Search for the cell housing the specified text and yield its [x, y] center coordinate. 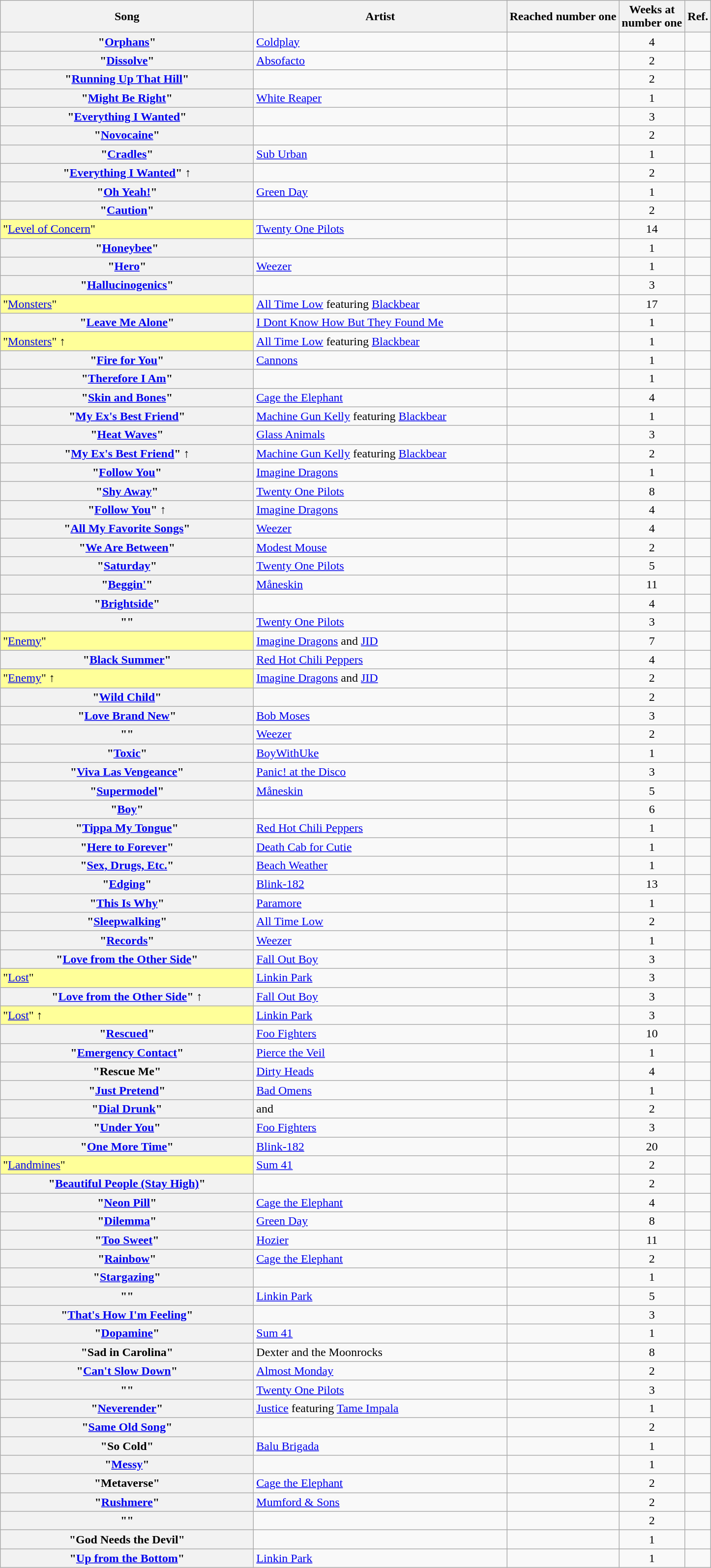
All Time Low [381, 922]
Artist [381, 17]
"Landmines" [127, 1165]
"Sad in Carolina" [127, 1352]
"All My Favorite Songs" [127, 528]
"Rescued" [127, 1034]
6 [652, 809]
"Shy Away" [127, 491]
"Oh Yeah!" [127, 191]
"Same Old Song" [127, 1427]
"Rushmere" [127, 1502]
"Everything I Wanted" [127, 117]
"Follow You" [127, 472]
"Orphans" [127, 42]
Absofacto [381, 60]
13 [652, 884]
Ref. [698, 17]
Modest Mouse [381, 547]
20 [652, 1146]
Beach Weather [381, 866]
"Brightside" [127, 603]
"Beggin'" [127, 585]
"Dissolve" [127, 60]
14 [652, 229]
I Dont Know How But They Found Me [381, 323]
"Skin and Bones" [127, 397]
"Sex, Drugs, Etc." [127, 866]
and [381, 1109]
"Cradles" [127, 154]
"Fire for You" [127, 360]
"Might Be Right" [127, 98]
"Tippa My Tongue" [127, 828]
"Records" [127, 940]
Song [127, 17]
"Lost" ↑ [127, 1015]
10 [652, 1034]
"Dial Drunk" [127, 1109]
"Hero" [127, 267]
Almost Monday [381, 1371]
"That's How I'm Feeling" [127, 1315]
"Dopamine" [127, 1333]
"So Cold" [127, 1446]
"Hallucinogenics" [127, 285]
"Toxic" [127, 753]
"Beautiful People (Stay High)" [127, 1184]
"Too Sweet" [127, 1240]
"Edging" [127, 884]
Dirty Heads [381, 1071]
Balu Brigada [381, 1446]
Pierce the Veil [381, 1053]
"Messy" [127, 1465]
"Everything I Wanted" ↑ [127, 173]
"Monsters" [127, 304]
Weeks atnumber one [652, 17]
Justice featuring Tame Impala [381, 1408]
"Lost" [127, 978]
"Love from the Other Side" ↑ [127, 996]
"Stargazing" [127, 1277]
"Follow You" ↑ [127, 510]
"Love Brand New" [127, 716]
"Level of Concern" [127, 229]
"Leave Me Alone" [127, 323]
"God Needs the Devil" [127, 1539]
Bad Omens [381, 1090]
"Rainbow" [127, 1259]
Panic! at the Disco [381, 772]
"Honeybee" [127, 247]
"Up from the Bottom" [127, 1558]
"We Are Between" [127, 547]
"Just Pretend" [127, 1090]
"Boy" [127, 809]
17 [652, 304]
"Therefore I Am" [127, 379]
BoyWithUke [381, 753]
Glass Animals [381, 435]
Bob Moses [381, 716]
"Rescue Me" [127, 1071]
Sub Urban [381, 154]
"Monsters" ↑ [127, 341]
"Viva Las Vengeance" [127, 772]
"My Ex's Best Friend" ↑ [127, 453]
"Here to Forever" [127, 846]
"Enemy" ↑ [127, 678]
"Novocaine" [127, 135]
"Emergency Contact" [127, 1053]
"Neon Pill" [127, 1203]
"One More Time" [127, 1146]
"Running Up That Hill" [127, 79]
"This Is Why" [127, 903]
"Sleepwalking" [127, 922]
"Caution" [127, 210]
"Love from the Other Side" [127, 959]
White Reaper [381, 98]
"Supermodel" [127, 790]
Paramore [381, 903]
Death Cab for Cutie [381, 846]
"My Ex's Best Friend" [127, 416]
Dexter and the Moonrocks [381, 1352]
Cannons [381, 360]
"Can't Slow Down" [127, 1371]
7 [652, 641]
"Enemy" [127, 641]
"Wild Child" [127, 697]
"Under You" [127, 1127]
"Saturday" [127, 566]
Hozier [381, 1240]
Coldplay [381, 42]
"Heat Waves" [127, 435]
"Black Summer" [127, 660]
"Neverender" [127, 1408]
Reached number one [563, 17]
Mumford & Sons [381, 1502]
"Metaverse" [127, 1483]
"Dilemma" [127, 1221]
